Output the [x, y] coordinate of the center of the cell containing the given text.  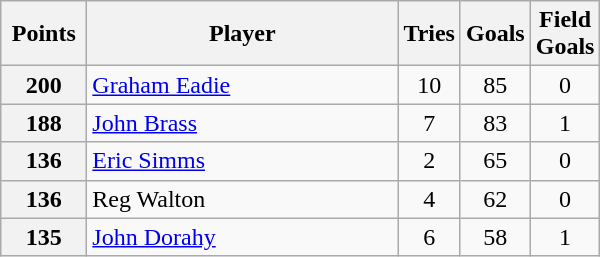
62 [495, 199]
188 [44, 123]
2 [430, 161]
John Dorahy [242, 237]
Player [242, 34]
7 [430, 123]
83 [495, 123]
Goals [495, 34]
10 [430, 85]
200 [44, 85]
6 [430, 237]
65 [495, 161]
Tries [430, 34]
135 [44, 237]
Reg Walton [242, 199]
4 [430, 199]
Eric Simms [242, 161]
Points [44, 34]
58 [495, 237]
John Brass [242, 123]
85 [495, 85]
Graham Eadie [242, 85]
Field Goals [565, 34]
